From the cell containing the given text, extract its center point as [X, Y] coordinate. 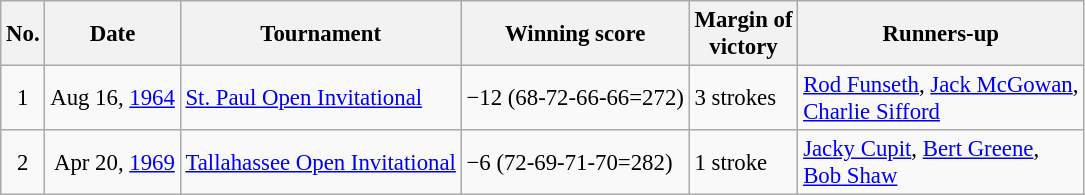
Tournament [320, 34]
Jacky Cupit, Bert Greene, Bob Shaw [941, 162]
−6 (72-69-71-70=282) [575, 162]
3 strokes [744, 98]
Tallahassee Open Invitational [320, 162]
St. Paul Open Invitational [320, 98]
1 stroke [744, 162]
2 [23, 162]
1 [23, 98]
−12 (68-72-66-66=272) [575, 98]
Margin ofvictory [744, 34]
Apr 20, 1969 [112, 162]
Runners-up [941, 34]
Aug 16, 1964 [112, 98]
Winning score [575, 34]
No. [23, 34]
Date [112, 34]
Rod Funseth, Jack McGowan, Charlie Sifford [941, 98]
